Find where the given text appears and provide that cell's center as [x, y] coordinate. 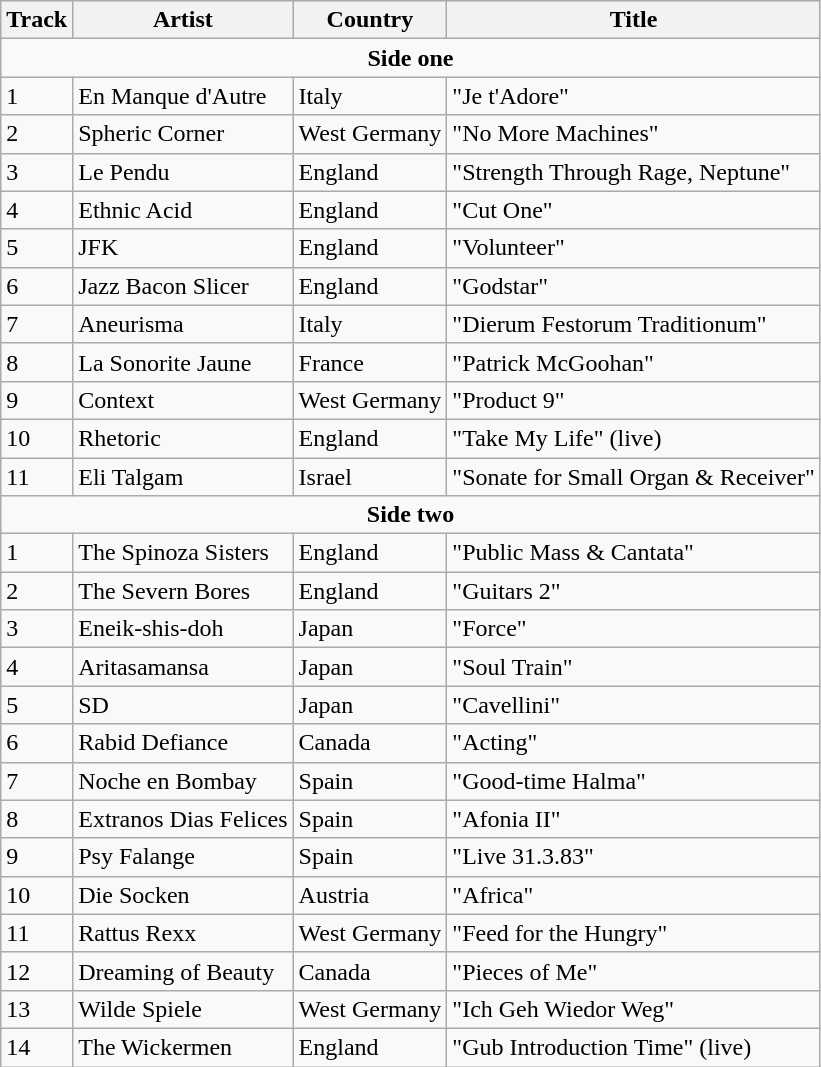
Aneurisma [183, 324]
"Pieces of Me" [634, 971]
"Acting" [634, 743]
Austria [370, 895]
Die Socken [183, 895]
"Feed for the Hungry" [634, 933]
Rabid Defiance [183, 743]
France [370, 362]
Context [183, 400]
"Cut One" [634, 210]
"Je t'Adore" [634, 96]
"Godstar" [634, 286]
"Dierum Festorum Traditionum" [634, 324]
13 [37, 1009]
"Force" [634, 629]
"Africa" [634, 895]
"Public Mass & Cantata" [634, 553]
"Afonia II" [634, 819]
Le Pendu [183, 172]
Dreaming of Beauty [183, 971]
"Strength Through Rage, Neptune" [634, 172]
Side two [411, 515]
Eneik-shis-doh [183, 629]
"Volunteer" [634, 248]
Country [370, 20]
Noche en Bombay [183, 781]
12 [37, 971]
Side one [411, 58]
Israel [370, 477]
"Take My Life" (live) [634, 438]
The Spinoza Sisters [183, 553]
Psy Falange [183, 857]
"Cavellini" [634, 705]
"Guitars 2" [634, 591]
"Live 31.3.83" [634, 857]
La Sonorite Jaune [183, 362]
En Manque d'Autre [183, 96]
"No More Machines" [634, 134]
Rattus Rexx [183, 933]
Wilde Spiele [183, 1009]
"Gub Introduction Time" (live) [634, 1047]
"Patrick McGoohan" [634, 362]
The Severn Bores [183, 591]
Jazz Bacon Slicer [183, 286]
"Soul Train" [634, 667]
JFK [183, 248]
The Wickermen [183, 1047]
Title [634, 20]
"Sonate for Small Organ & Receiver" [634, 477]
Extranos Dias Felices [183, 819]
Eli Talgam [183, 477]
14 [37, 1047]
Artist [183, 20]
Ethnic Acid [183, 210]
"Product 9" [634, 400]
Rhetoric [183, 438]
"Ich Geh Wiedor Weg" [634, 1009]
Spheric Corner [183, 134]
Track [37, 20]
Aritasamansa [183, 667]
SD [183, 705]
"Good-time Halma" [634, 781]
